Output the (x, y) coordinate of the center of the cell containing the given text.  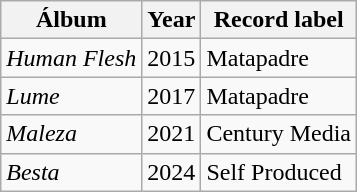
Besta (72, 172)
Lume (72, 96)
2015 (172, 58)
Human Flesh (72, 58)
Century Media (279, 134)
Record label (279, 20)
Year (172, 20)
2017 (172, 96)
Maleza (72, 134)
2021 (172, 134)
2024 (172, 172)
Self Produced (279, 172)
Álbum (72, 20)
